For the text-containing cell, return its midpoint in (x, y) coordinate format. 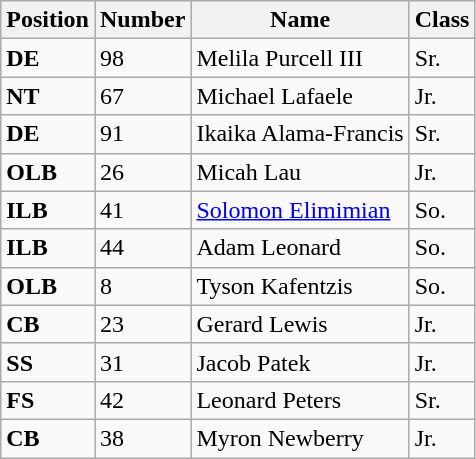
8 (142, 286)
Number (142, 20)
44 (142, 248)
41 (142, 210)
Leonard Peters (300, 400)
Jacob Patek (300, 362)
26 (142, 172)
67 (142, 96)
Name (300, 20)
Position (48, 20)
Myron Newberry (300, 438)
98 (142, 58)
23 (142, 324)
NT (48, 96)
Micah Lau (300, 172)
Gerard Lewis (300, 324)
Ikaika Alama-Francis (300, 134)
Melila Purcell III (300, 58)
91 (142, 134)
Michael Lafaele (300, 96)
42 (142, 400)
Tyson Kafentzis (300, 286)
Class (442, 20)
SS (48, 362)
Adam Leonard (300, 248)
Solomon Elimimian (300, 210)
38 (142, 438)
FS (48, 400)
31 (142, 362)
